Capture the cell that displays the provided text and extract its (x, y) central coordinate. 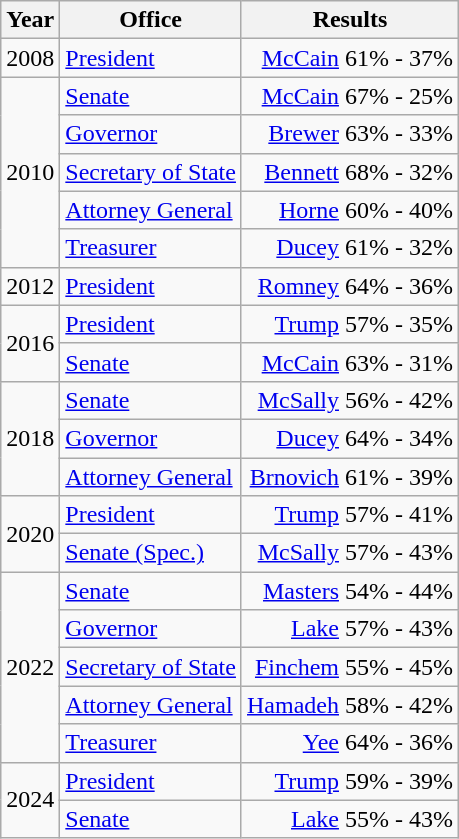
Year (30, 20)
Bennett 68% - 32% (350, 172)
Results (350, 20)
Ducey 61% - 32% (350, 248)
Romney 64% - 36% (350, 286)
2010 (30, 172)
Senate (Spec.) (151, 553)
McCain 67% - 25% (350, 96)
Yee 64% - 36% (350, 743)
2012 (30, 286)
Lake 55% - 43% (350, 819)
Hamadeh 58% - 42% (350, 705)
Trump 59% - 39% (350, 781)
Horne 60% - 40% (350, 210)
Trump 57% - 35% (350, 324)
McSally 56% - 42% (350, 400)
Brewer 63% - 33% (350, 134)
2022 (30, 667)
Brnovich 61% - 39% (350, 477)
2008 (30, 58)
Ducey 64% - 34% (350, 438)
McSally 57% - 43% (350, 553)
2020 (30, 534)
2024 (30, 800)
Lake 57% - 43% (350, 629)
Masters 54% - 44% (350, 591)
Office (151, 20)
McCain 63% - 31% (350, 362)
Finchem 55% - 45% (350, 667)
2018 (30, 438)
Trump 57% - 41% (350, 515)
McCain 61% - 37% (350, 58)
2016 (30, 343)
